Return the [X, Y] coordinate for the center point of the cell that contains the specified text.  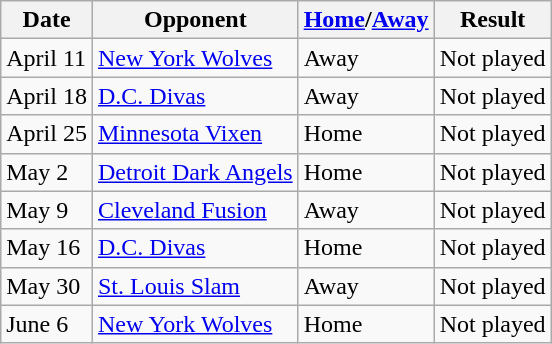
April 25 [47, 134]
Detroit Dark Angels [195, 172]
May 2 [47, 172]
May 9 [47, 210]
April 11 [47, 58]
Date [47, 20]
St. Louis Slam [195, 286]
Minnesota Vixen [195, 134]
Home/Away [366, 20]
Result [492, 20]
May 30 [47, 286]
Cleveland Fusion [195, 210]
May 16 [47, 248]
June 6 [47, 324]
April 18 [47, 96]
Opponent [195, 20]
